Pinpoint the cell where the given text exists, returning its [x, y] midpoint coordinate. 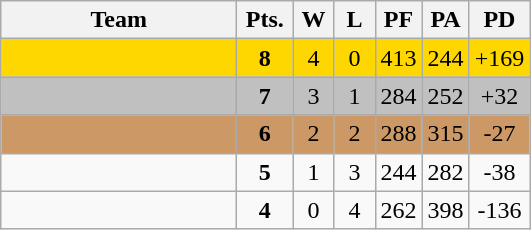
6 [265, 134]
W [314, 20]
252 [446, 96]
-27 [500, 134]
PD [500, 20]
262 [398, 210]
315 [446, 134]
-38 [500, 172]
7 [265, 96]
-136 [500, 210]
8 [265, 58]
L [354, 20]
5 [265, 172]
398 [446, 210]
288 [398, 134]
282 [446, 172]
+32 [500, 96]
+169 [500, 58]
PF [398, 20]
Pts. [265, 20]
284 [398, 96]
PA [446, 20]
Team [119, 20]
413 [398, 58]
